Find where the given text appears and provide that cell's center as (X, Y) coordinate. 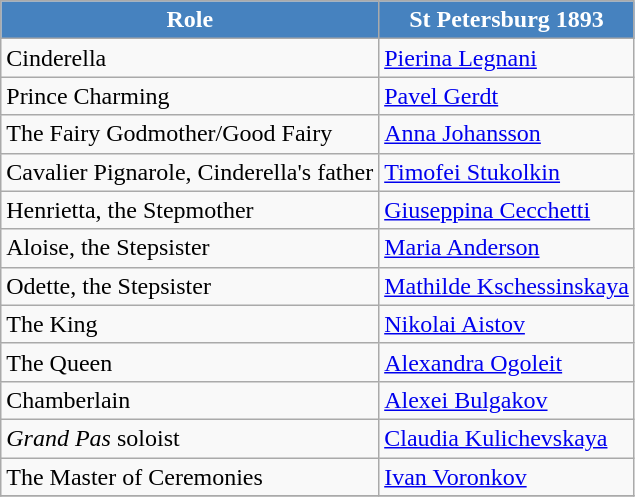
Maria Anderson (507, 248)
Grand Pas soloist (190, 438)
Alexandra Ogoleit (507, 362)
Henrietta, the Stepmother (190, 210)
The Queen (190, 362)
The Fairy Godmother/Good Fairy (190, 134)
Pierina Legnani (507, 58)
The King (190, 324)
Chamberlain (190, 400)
Ivan Voronkov (507, 477)
Prince Charming (190, 96)
Anna Johansson (507, 134)
Pavel Gerdt (507, 96)
Timofei Stukolkin (507, 172)
Role (190, 20)
Aloise, the Stepsister (190, 248)
Cavalier Pignarole, Cinderella's father (190, 172)
Alexei Bulgakov (507, 400)
Cinderella (190, 58)
Mathilde Kschessinskaya (507, 286)
The Master of Ceremonies (190, 477)
Claudia Kulichevskaya (507, 438)
Nikolai Aistov (507, 324)
Giuseppina Cecchetti (507, 210)
St Petersburg 1893 (507, 20)
Odette, the Stepsister (190, 286)
